Find where the given text appears and provide that cell's center as [X, Y] coordinate. 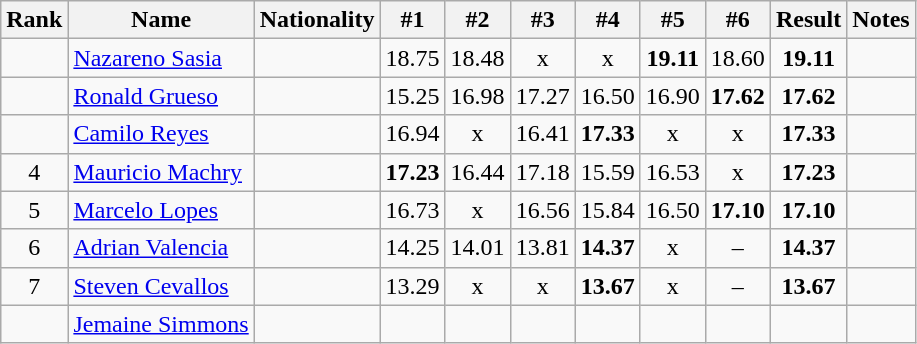
Nazareno Sasia [161, 58]
17.27 [542, 96]
Mauricio Machry [161, 172]
#1 [412, 20]
Rank [34, 20]
#4 [608, 20]
18.75 [412, 58]
16.56 [542, 210]
16.53 [672, 172]
18.48 [478, 58]
16.41 [542, 134]
15.84 [608, 210]
#5 [672, 20]
Ronald Grueso [161, 96]
16.73 [412, 210]
16.90 [672, 96]
6 [34, 248]
14.01 [478, 248]
Nationality [317, 20]
18.60 [738, 58]
Adrian Valencia [161, 248]
Name [161, 20]
5 [34, 210]
Notes [881, 20]
16.44 [478, 172]
13.81 [542, 248]
Steven Cevallos [161, 286]
#3 [542, 20]
16.94 [412, 134]
4 [34, 172]
Result [808, 20]
#6 [738, 20]
7 [34, 286]
15.59 [608, 172]
15.25 [412, 96]
16.98 [478, 96]
Camilo Reyes [161, 134]
Jemaine Simmons [161, 324]
13.29 [412, 286]
14.25 [412, 248]
17.18 [542, 172]
Marcelo Lopes [161, 210]
#2 [478, 20]
